Locate the cell with the specified text and output its (X, Y) center coordinate. 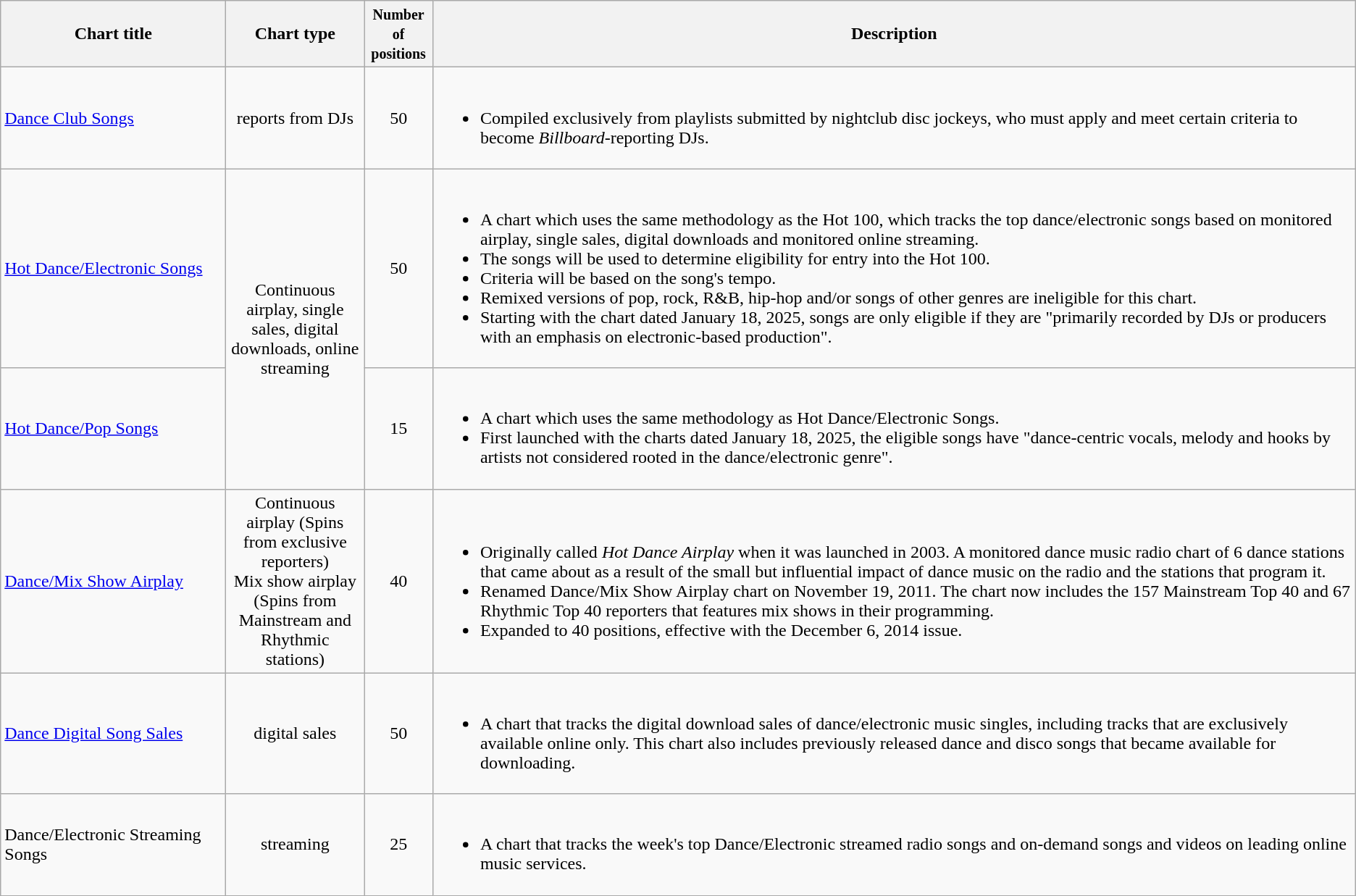
Hot Dance/Pop Songs (113, 429)
Continuous airplay, single sales, digital downloads, online streaming (296, 329)
40 (398, 581)
Dance Digital Song Sales (113, 733)
Chart type (296, 34)
Continuous airplay (Spins from exclusive reporters)Mix show airplay (Spins from Mainstream and Rhythmic stations) (296, 581)
Compiled exclusively from playlists submitted by nightclub disc jockeys, who must apply and meet certain criteria to become Billboard-reporting DJs. (894, 118)
Dance/Electronic Streaming Songs (113, 845)
A chart that tracks the week's top Dance/Electronic streamed radio songs and on-demand songs and videos on leading online music services. (894, 845)
digital sales (296, 733)
streaming (296, 845)
15 (398, 429)
Dance Club Songs (113, 118)
reports from DJs (296, 118)
Description (894, 34)
Number ofpositions (398, 34)
25 (398, 845)
Hot Dance/Electronic Songs (113, 268)
Dance/Mix Show Airplay (113, 581)
Chart title (113, 34)
